Return (x, y) of the center of cell containing provided text 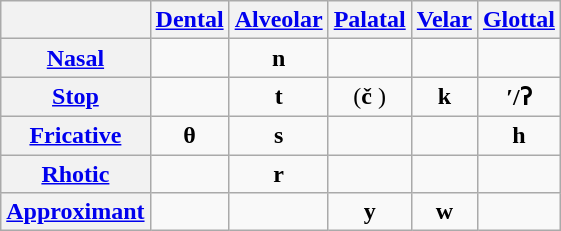
s (278, 135)
t (278, 97)
w (444, 212)
Fricative (76, 135)
Glottal (518, 20)
Nasal (76, 58)
Rhotic (76, 173)
Approximant (76, 212)
y (370, 212)
Palatal (370, 20)
Velar (444, 20)
(č ) (370, 97)
r (278, 173)
θ (190, 135)
Alveolar (278, 20)
n (278, 58)
Stop (76, 97)
k (444, 97)
h (518, 135)
Dental (190, 20)
′/ʔ (518, 97)
